From the cell containing the given text, extract its center point as [X, Y] coordinate. 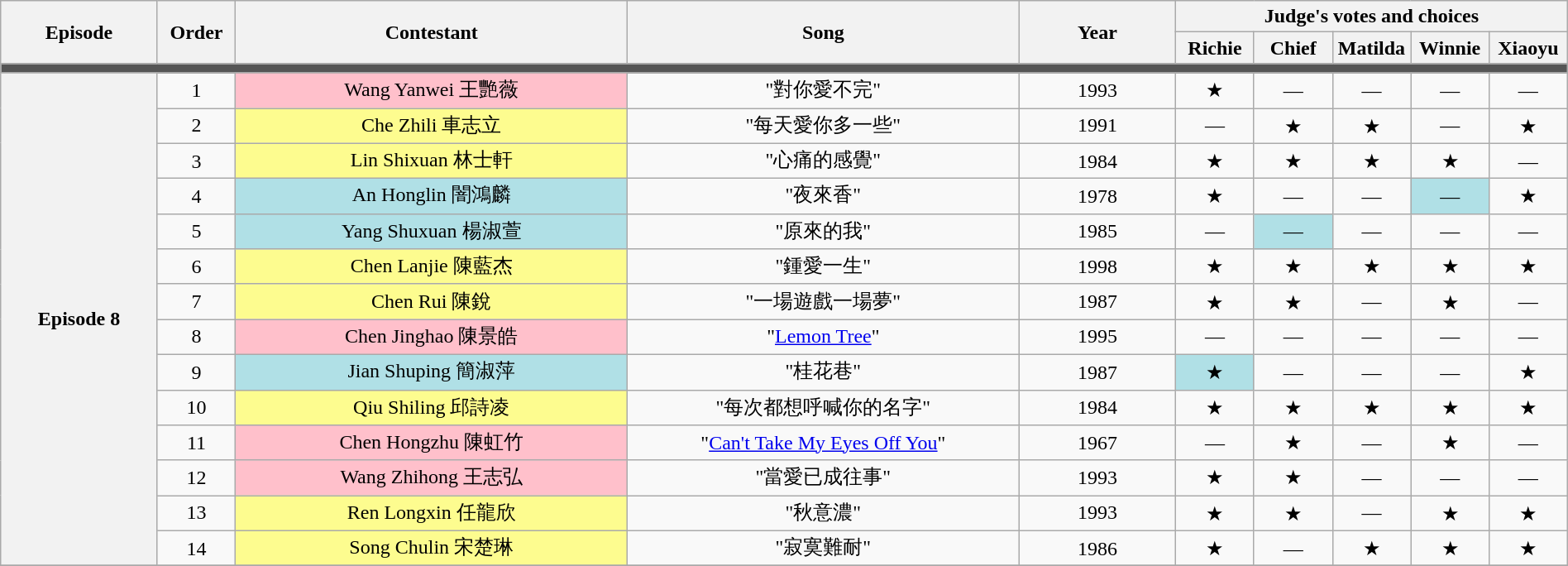
Chen Rui 陳銳 [432, 301]
Chief [1293, 48]
"寂寞難耐" [824, 548]
Chen Lanjie 陳藍杰 [432, 266]
1991 [1097, 126]
Year [1097, 32]
"當愛已成往事" [824, 478]
"Lemon Tree" [824, 338]
"鍾愛一生" [824, 266]
6 [197, 266]
Order [197, 32]
1995 [1097, 338]
1 [197, 91]
Richie [1216, 48]
"心痛的感覺" [824, 161]
Chen Hongzhu 陳虹竹 [432, 444]
An Honglin 闇鴻麟 [432, 197]
12 [197, 478]
Matilda [1371, 48]
1978 [1097, 197]
1967 [1097, 444]
13 [197, 513]
Chen Jinghao 陳景皓 [432, 338]
Wang Yanwei 王艷薇 [432, 91]
Song [824, 32]
1998 [1097, 266]
Yang Shuxuan 楊淑萱 [432, 232]
Winnie [1451, 48]
11 [197, 444]
"夜來香" [824, 197]
"一場遊戲一場夢" [824, 301]
Qiu Shiling 邱詩凌 [432, 407]
"秋意濃" [824, 513]
Jian Shuping 簡淑萍 [432, 372]
"每次都想呼喊你的名字" [824, 407]
Episode 8 [79, 319]
8 [197, 338]
3 [197, 161]
Xiaoyu [1528, 48]
1985 [1097, 232]
"對你愛不完" [824, 91]
4 [197, 197]
Wang Zhihong 王志弘 [432, 478]
5 [197, 232]
10 [197, 407]
Song Chulin 宋楚琳 [432, 548]
"原來的我" [824, 232]
Ren Longxin 任龍欣 [432, 513]
Judge's votes and choices [1372, 17]
9 [197, 372]
2 [197, 126]
"Can't Take My Eyes Off You" [824, 444]
1986 [1097, 548]
Che Zhili 車志立 [432, 126]
Lin Shixuan 林士軒 [432, 161]
Episode [79, 32]
7 [197, 301]
14 [197, 548]
"每天愛你多一些" [824, 126]
"桂花巷" [824, 372]
Contestant [432, 32]
